From the cell containing the given text, extract its center point as (x, y) coordinate. 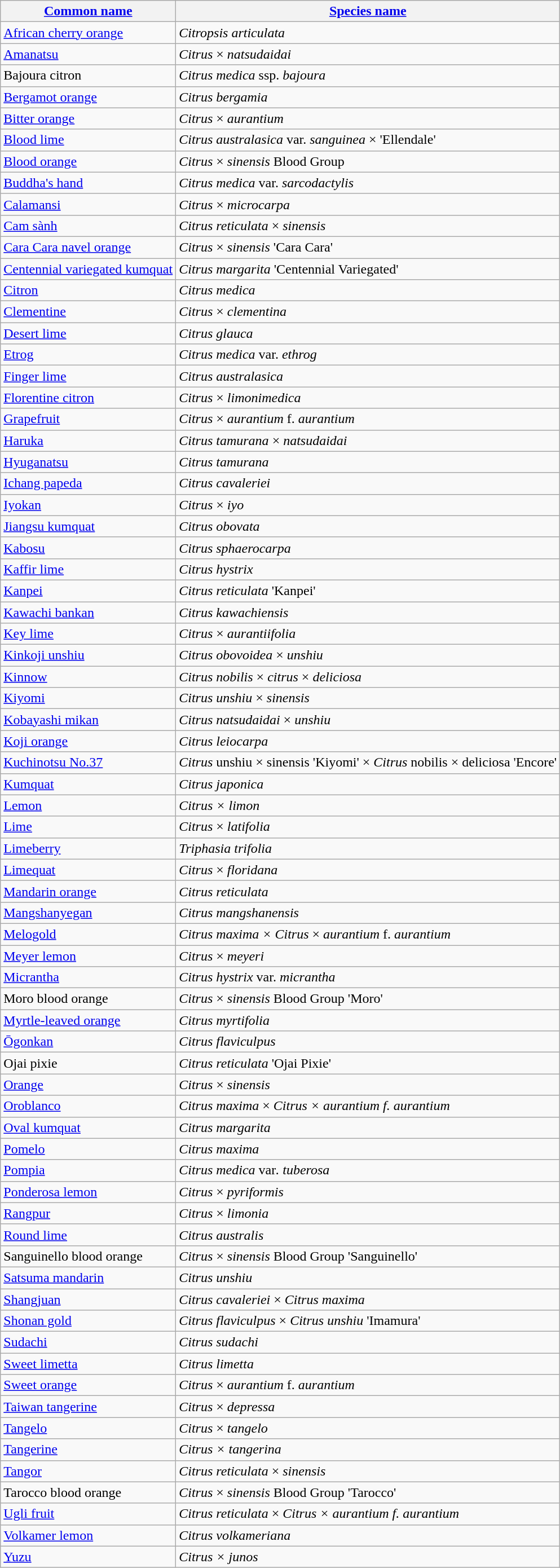
Round lime (88, 1235)
Citrus × sinensis 'Cara Cara' (368, 247)
Centennial variegated kumquat (88, 269)
Rangpur (88, 1213)
Citrus unshiu (368, 1278)
Oroblanco (88, 1106)
Citrus × floridana (368, 870)
Citrus medica var. tuberosa (368, 1170)
Volkamer lemon (88, 1535)
Citrus × latifolia (368, 827)
Lime (88, 827)
Citrus tamurana (368, 462)
Citrus japonica (368, 784)
Calamansi (88, 204)
Citrus × sinensis (368, 1085)
Kumquat (88, 784)
Citrus volkameriana (368, 1535)
Pomelo (88, 1149)
Tarocco blood orange (88, 1492)
Kiyomi (88, 698)
Citrus medica (368, 290)
Citrus × aurantiifolia (368, 634)
Blood orange (88, 161)
Citrus margarita 'Centennial Variegated' (368, 269)
Citrus × junos (368, 1557)
Citrus × iyo (368, 505)
Limequat (88, 870)
Key lime (88, 634)
Citrus myrtifolia (368, 1020)
Citrus × depressa (368, 1407)
Sudachi (88, 1342)
Citrus reticulata 'Ojai Pixie' (368, 1063)
Citrus × meyeri (368, 956)
Grapefruit (88, 419)
Etrog (88, 355)
Amanatsu (88, 54)
Citron (88, 290)
Ojai pixie (88, 1063)
Citrus tamurana × natsudaidai (368, 441)
Koji orange (88, 741)
Citrus × limonia (368, 1213)
Iyokan (88, 505)
Ugli fruit (88, 1514)
Kobayashi mikan (88, 720)
Citrus reticulata (368, 891)
Species name (368, 11)
Sweet orange (88, 1385)
Kaffir lime (88, 569)
Pompia (88, 1170)
Citrus bergamia (368, 97)
Shangjuan (88, 1299)
Citrus × sinensis Blood Group 'Tarocco' (368, 1492)
Citrus × tangelo (368, 1428)
Citrus reticulata × Citrus × aurantium f. aurantium (368, 1514)
Citrus medica var. sarcodactylis (368, 183)
Florentine citron (88, 398)
Haruka (88, 441)
Moro blood orange (88, 999)
Citrus × limon (368, 805)
Taiwan tangerine (88, 1407)
Citrus × pyriformis (368, 1192)
Citrus medica ssp. bajoura (368, 76)
Bitter orange (88, 118)
Citrus maxima (368, 1149)
Bergamot orange (88, 97)
Citrus reticulata 'Kanpei' (368, 591)
Citrus glauca (368, 333)
Cara Cara navel orange (88, 247)
Citrus mangshanensis (368, 913)
Kawachi bankan (88, 612)
Satsuma mandarin (88, 1278)
Kabosu (88, 548)
Hyuganatsu (88, 462)
Citrus hystrix (368, 569)
Citropsis articulata (368, 33)
Tangerine (88, 1450)
Citrus sphaerocarpa (368, 548)
Citrus australasica (368, 376)
Tangor (88, 1471)
Citrus natsudaidai × unshiu (368, 720)
Citrus × sinensis Blood Group (368, 161)
Citrus unshiu × sinensis (368, 698)
Clementine (88, 312)
Limeberry (88, 848)
Citrus unshiu × sinensis 'Kiyomi' × Citrus nobilis × deliciosa 'Encore' (368, 763)
Citrus kawachiensis (368, 612)
Citrus × tangerina (368, 1450)
Melogold (88, 934)
Desert lime (88, 333)
Finger lime (88, 376)
Citrus × limonimedica (368, 398)
Citrus obovoidea × unshiu (368, 655)
Citrus × natsudaidai (368, 54)
Mangshanyegan (88, 913)
Citrus cavaleriei × Citrus maxima (368, 1299)
Mandarin orange (88, 891)
Common name (88, 11)
Citrus nobilis × citrus × deliciosa (368, 677)
Citrus flaviculpus × Citrus unshiu 'Imamura' (368, 1321)
Citrus cavaleriei (368, 483)
Shonan gold (88, 1321)
Kinkoji unshiu (88, 655)
Citrus leiocarpa (368, 741)
Citrus × microcarpa (368, 204)
Bajoura citron (88, 76)
Kinnow (88, 677)
Kanpei (88, 591)
Cam sành (88, 226)
Yuzu (88, 1557)
Ponderosa lemon (88, 1192)
Orange (88, 1085)
Citrus margarita (368, 1127)
Kuchinotsu No.37 (88, 763)
Citrus hystrix var. micrantha (368, 977)
Oval kumquat (88, 1127)
Tangelo (88, 1428)
Lemon (88, 805)
Triphasia trifolia (368, 848)
Meyer lemon (88, 956)
Citrus australasica var. sanguinea × 'Ellendale' (368, 140)
Buddha's hand (88, 183)
Citrus obovata (368, 526)
Citrus flaviculpus (368, 1042)
Jiangsu kumquat (88, 526)
Citrus × clementina (368, 312)
African cherry orange (88, 33)
Ichang papeda (88, 483)
Ōgonkan (88, 1042)
Blood lime (88, 140)
Sanguinello blood orange (88, 1256)
Sweet limetta (88, 1364)
Citrus × sinensis Blood Group 'Moro' (368, 999)
Myrtle-leaved orange (88, 1020)
Citrus medica var. ethrog (368, 355)
Citrus australis (368, 1235)
Citrus limetta (368, 1364)
Micrantha (88, 977)
Citrus × aurantium (368, 118)
Citrus × sinensis Blood Group 'Sanguinello' (368, 1256)
Citrus sudachi (368, 1342)
